Identify which cell holds the provided text, then report its (X, Y) central coordinate. 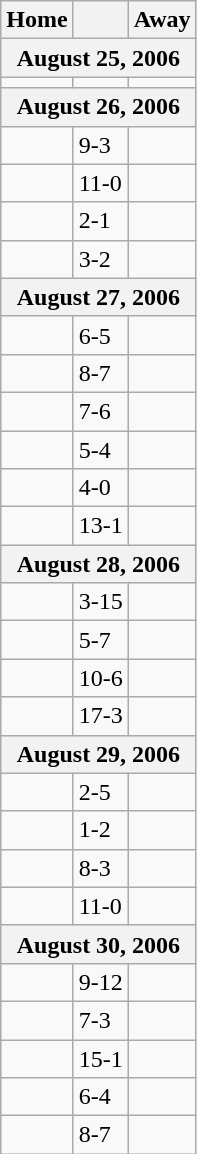
10-6 (100, 678)
2-5 (100, 792)
5-7 (100, 640)
17-3 (100, 716)
August 29, 2006 (98, 754)
3-2 (100, 259)
August 28, 2006 (98, 564)
August 27, 2006 (98, 297)
9-3 (100, 145)
6-4 (100, 1097)
7-3 (100, 1020)
3-15 (100, 602)
5-4 (100, 449)
9-12 (100, 982)
7-6 (100, 411)
2-1 (100, 221)
August 25, 2006 (98, 58)
8-3 (100, 868)
4-0 (100, 488)
August 30, 2006 (98, 944)
15-1 (100, 1059)
Away (162, 20)
1-2 (100, 830)
August 26, 2006 (98, 107)
13-1 (100, 526)
Home (37, 20)
6-5 (100, 335)
